Determine the [X, Y] coordinate at the center of the cell enclosing the given text.  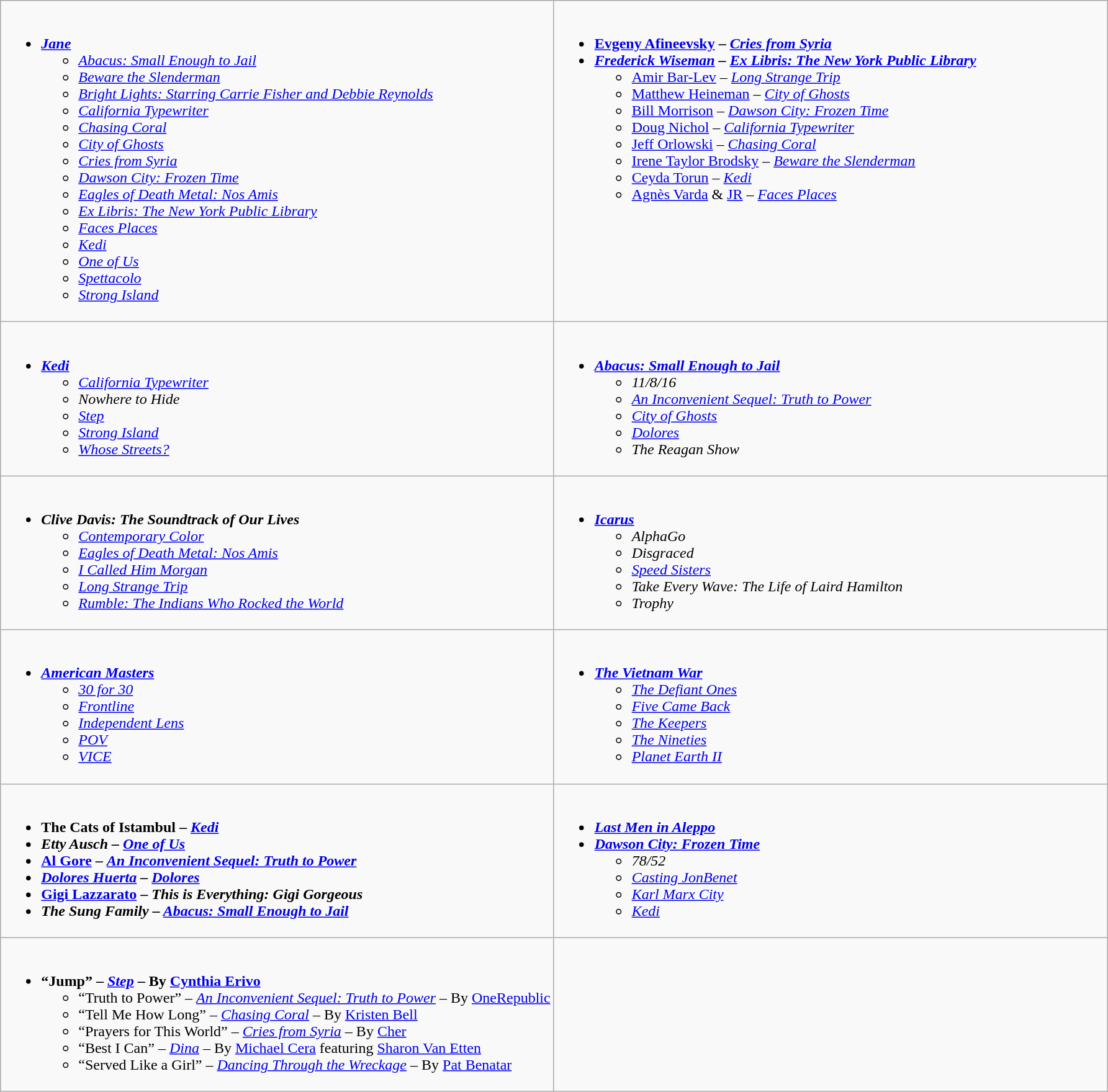
Abacus: Small Enough to Jail11/8/16An Inconvenient Sequel: Truth to PowerCity of GhostsDoloresThe Reagan Show [831, 399]
The Vietnam WarThe Defiant OnesFive Came BackThe KeepersThe NinetiesPlanet Earth II [831, 707]
American Masters30 for 30FrontlineIndependent LensPOVVICE [277, 707]
IcarusAlphaGoDisgracedSpeed SistersTake Every Wave: The Life of Laird HamiltonTrophy [831, 553]
KediCalifornia TypewriterNowhere to HideStepStrong IslandWhose Streets? [277, 399]
Last Men in AleppoDawson City: Frozen Time78/52Casting JonBenetKarl Marx CityKedi [831, 861]
